Determine the [x, y] coordinate at the center of the cell enclosing the given text.  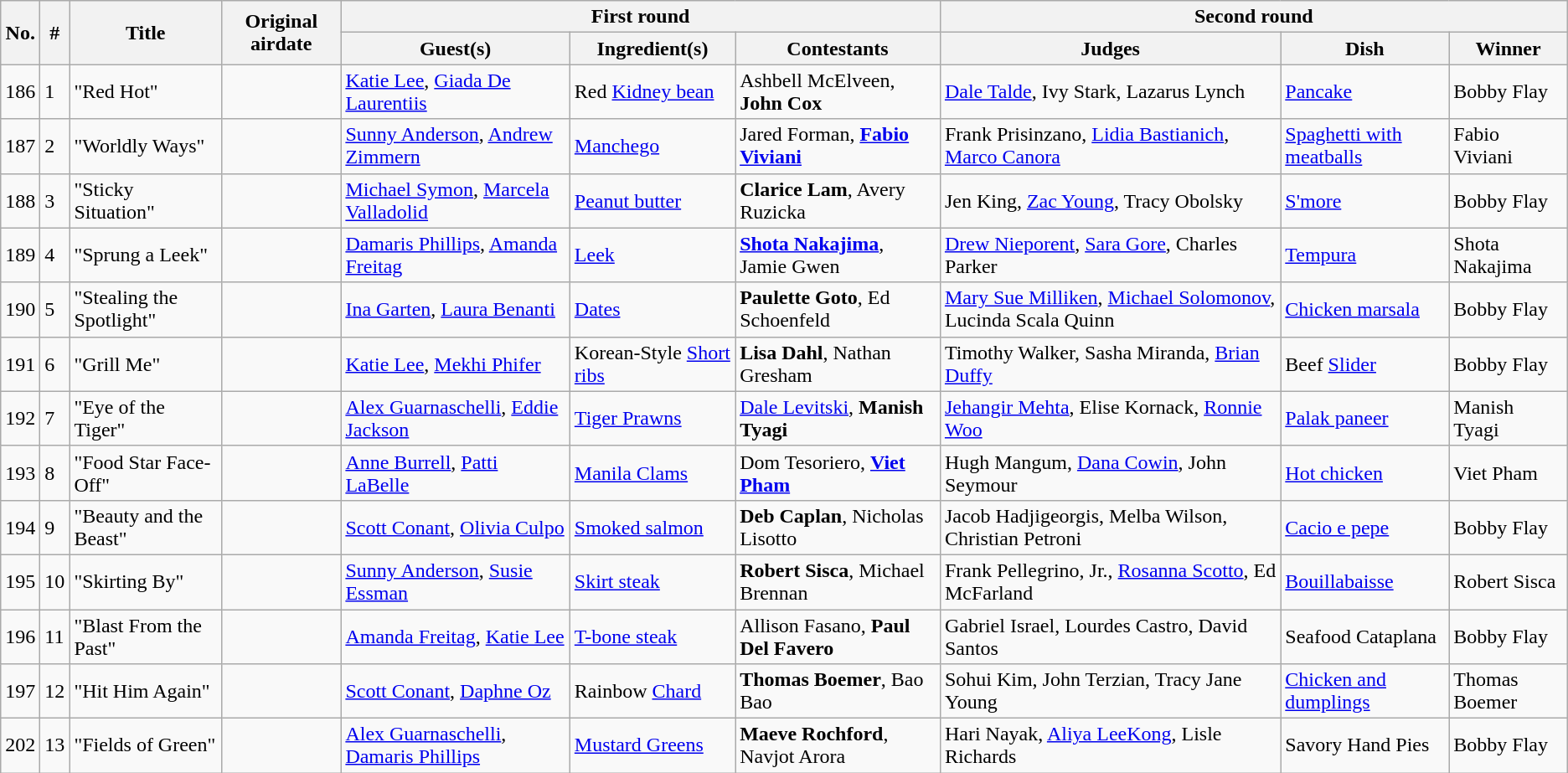
Beef Slider [1365, 363]
Savory Hand Pies [1365, 745]
"Food Star Face-Off" [146, 472]
5 [55, 310]
186 [20, 92]
"Eye of the Tiger" [146, 419]
Dom Tesoriero, Viet Pham [838, 472]
Hari Nayak, Aliya LeeKong, Lisle Richards [1110, 745]
"Sprung a Leek" [146, 255]
"Fields of Green" [146, 745]
"Blast From the Past" [146, 636]
Chicken and dumplings [1365, 692]
Guest(s) [456, 49]
S'more [1365, 201]
189 [20, 255]
Katie Lee, Mekhi Phifer [456, 363]
196 [20, 636]
Paulette Goto, Ed Schoenfeld [838, 310]
Original airdate [281, 33]
Viet Pham [1508, 472]
Scott Conant, Olivia Culpo [456, 528]
Jehangir Mehta, Elise Kornack, Ronnie Woo [1110, 419]
Winner [1508, 49]
191 [20, 363]
Title [146, 33]
"Stealing the Spotlight" [146, 310]
Ina Garten, Laura Benanti [456, 310]
"Skirting By" [146, 581]
7 [55, 419]
# [55, 33]
13 [55, 745]
No. [20, 33]
197 [20, 692]
202 [20, 745]
12 [55, 692]
Dale Levitski, Manish Tyagi [838, 419]
"Red Hot" [146, 92]
Skirt steak [652, 581]
Mary Sue Milliken, Michael Solomonov, Lucinda Scala Quinn [1110, 310]
Robert Sisca [1508, 581]
1 [55, 92]
Timothy Walker, Sasha Miranda, Brian Duffy [1110, 363]
9 [55, 528]
Ashbell McElveen, John Cox [838, 92]
Seafood Cataplana [1365, 636]
Sunny Anderson, Susie Essman [456, 581]
Shota Nakajima, Jamie Gwen [838, 255]
Sunny Anderson, Andrew Zimmern [456, 146]
Damaris Phillips, Amanda Freitag [456, 255]
190 [20, 310]
Ingredient(s) [652, 49]
"Worldly Ways" [146, 146]
Contestants [838, 49]
Allison Fasano, Paul Del Favero [838, 636]
Gabriel Israel, Lourdes Castro, David Santos [1110, 636]
Shota Nakajima [1508, 255]
Alex Guarnaschelli, Eddie Jackson [456, 419]
"Beauty and the Beast" [146, 528]
"Hit Him Again" [146, 692]
Korean-Style Short ribs [652, 363]
188 [20, 201]
Thomas Boemer, Bao Bao [838, 692]
Fabio Viviani [1508, 146]
Maeve Rochford, Navjot Arora [838, 745]
Drew Nieporent, Sara Gore, Charles Parker [1110, 255]
Manish Tyagi [1508, 419]
11 [55, 636]
Cacio e pepe [1365, 528]
Amanda Freitag, Katie Lee [456, 636]
195 [20, 581]
Peanut butter [652, 201]
4 [55, 255]
10 [55, 581]
Spaghetti with meatballs [1365, 146]
187 [20, 146]
192 [20, 419]
3 [55, 201]
2 [55, 146]
"Sticky Situation" [146, 201]
Leek [652, 255]
First round [641, 17]
Manila Clams [652, 472]
193 [20, 472]
Lisa Dahl, Nathan Gresham [838, 363]
Frank Pellegrino, Jr., Rosanna Scotto, Ed McFarland [1110, 581]
"Grill Me" [146, 363]
194 [20, 528]
Scott Conant, Daphne Oz [456, 692]
Second round [1253, 17]
Clarice Lam, Avery Ruzicka [838, 201]
6 [55, 363]
8 [55, 472]
Chicken marsala [1365, 310]
Rainbow Chard [652, 692]
Hot chicken [1365, 472]
Tiger Prawns [652, 419]
Red Kidney bean [652, 92]
Pancake [1365, 92]
Manchego [652, 146]
Alex Guarnaschelli, Damaris Phillips [456, 745]
Thomas Boemer [1508, 692]
Anne Burrell, Patti LaBelle [456, 472]
Jacob Hadjigeorgis, Melba Wilson, Christian Petroni [1110, 528]
Tempura [1365, 255]
Dale Talde, Ivy Stark, Lazarus Lynch [1110, 92]
Dates [652, 310]
Palak paneer [1365, 419]
Deb Caplan, Nicholas Lisotto [838, 528]
Dish [1365, 49]
Katie Lee, Giada De Laurentiis [456, 92]
Jared Forman, Fabio Viviani [838, 146]
Sohui Kim, John Terzian, Tracy Jane Young [1110, 692]
Robert Sisca, Michael Brennan [838, 581]
T-bone steak [652, 636]
Hugh Mangum, Dana Cowin, John Seymour [1110, 472]
Mustard Greens [652, 745]
Frank Prisinzano, Lidia Bastianich, Marco Canora [1110, 146]
Jen King, Zac Young, Tracy Obolsky [1110, 201]
Michael Symon, Marcela Valladolid [456, 201]
Smoked salmon [652, 528]
Judges [1110, 49]
Bouillabaisse [1365, 581]
